Detect which cell encompasses the target text, then output its [x, y] center coordinate. 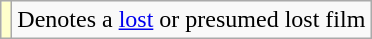
Denotes a lost or presumed lost film [192, 20]
